Find where the given text appears and provide that cell's center as [X, Y] coordinate. 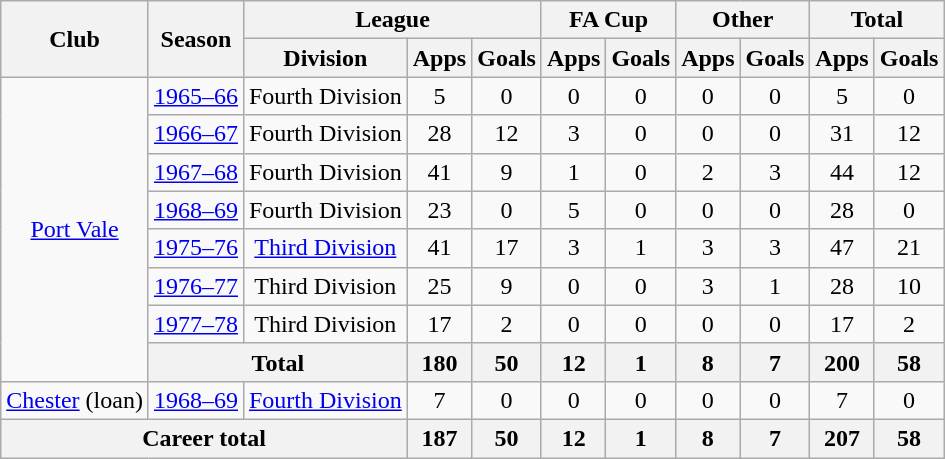
FA Cup [608, 20]
1965–66 [196, 96]
1976–77 [196, 286]
44 [842, 172]
Port Vale [75, 229]
Career total [204, 438]
1977–78 [196, 324]
Club [75, 39]
21 [909, 248]
1967–68 [196, 172]
180 [439, 362]
25 [439, 286]
League [392, 20]
Season [196, 39]
Division [325, 58]
23 [439, 210]
Chester (loan) [75, 400]
1966–67 [196, 134]
200 [842, 362]
Other [743, 20]
31 [842, 134]
47 [842, 248]
10 [909, 286]
1975–76 [196, 248]
187 [439, 438]
207 [842, 438]
